Determine the (x, y) coordinate at the center of the cell enclosing the given text.  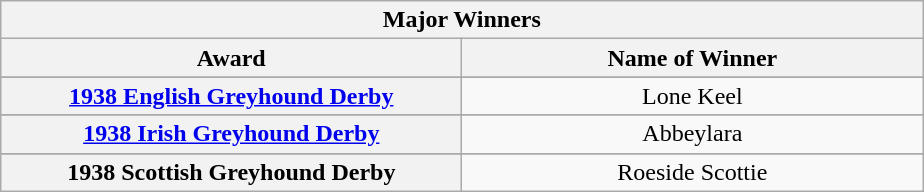
Major Winners (462, 20)
Lone Keel (692, 96)
Abbeylara (692, 134)
1938 Scottish Greyhound Derby (232, 172)
Award (232, 58)
Name of Winner (692, 58)
1938 Irish Greyhound Derby (232, 134)
Roeside Scottie (692, 172)
1938 English Greyhound Derby (232, 96)
